Detect which cell encompasses the target text, then output its [X, Y] center coordinate. 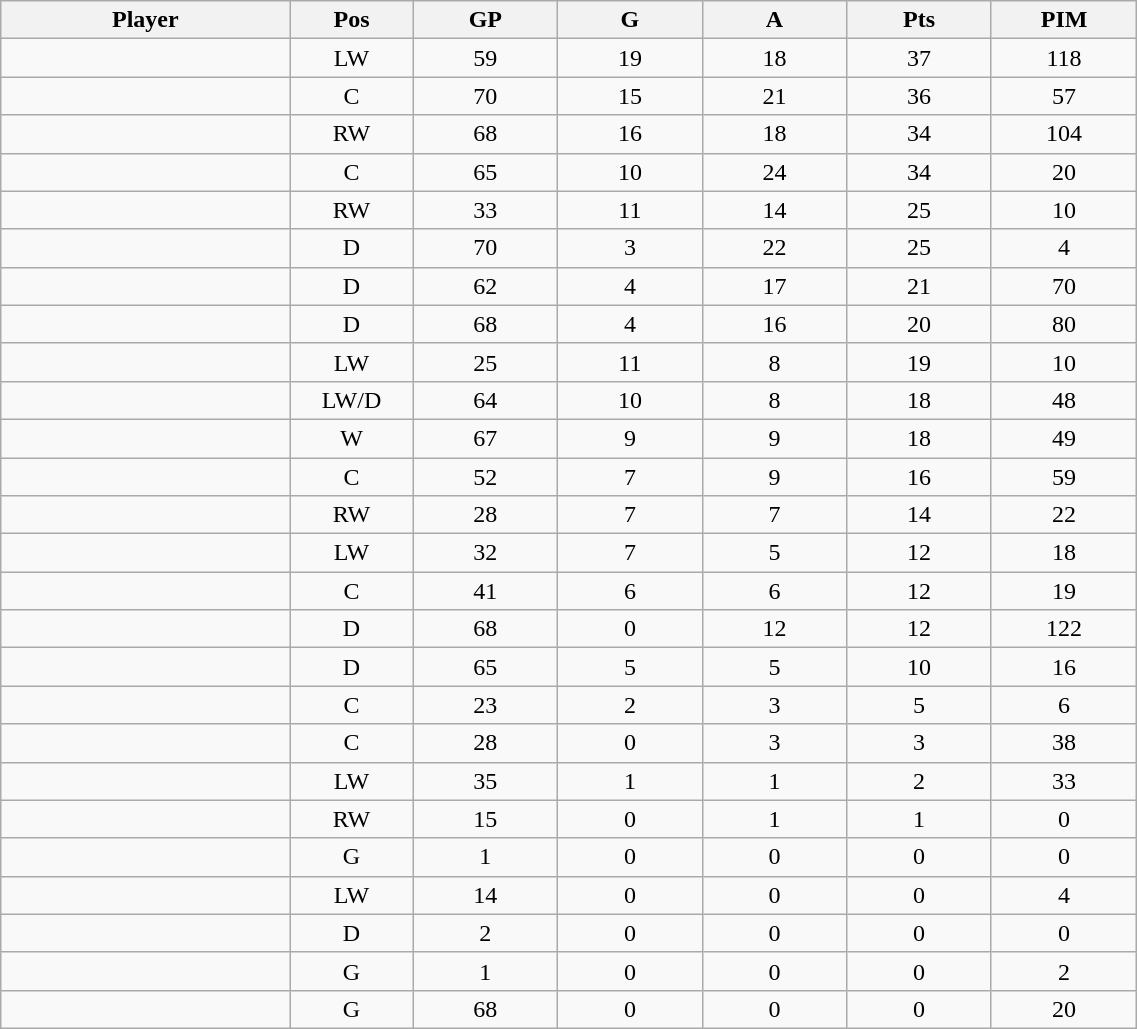
23 [486, 705]
32 [486, 553]
36 [920, 96]
A [774, 20]
W [352, 438]
104 [1064, 134]
118 [1064, 58]
49 [1064, 438]
62 [486, 286]
57 [1064, 96]
122 [1064, 629]
41 [486, 591]
LW/D [352, 400]
64 [486, 400]
35 [486, 781]
48 [1064, 400]
52 [486, 477]
Pos [352, 20]
GP [486, 20]
Pts [920, 20]
80 [1064, 324]
24 [774, 172]
37 [920, 58]
67 [486, 438]
PIM [1064, 20]
Player [146, 20]
38 [1064, 743]
17 [774, 286]
